Locate the cell with the specified text and output its [x, y] center coordinate. 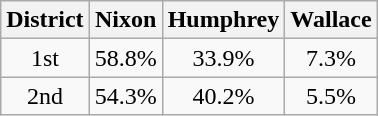
District [45, 20]
58.8% [126, 58]
7.3% [331, 58]
Nixon [126, 20]
2nd [45, 96]
33.9% [224, 58]
40.2% [224, 96]
5.5% [331, 96]
Wallace [331, 20]
1st [45, 58]
Humphrey [224, 20]
54.3% [126, 96]
